Detect which cell encompasses the target text, then output its [x, y] center coordinate. 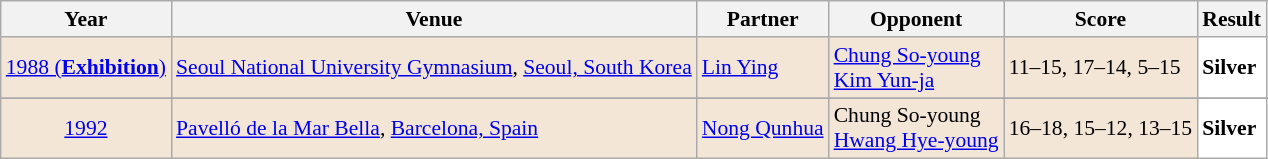
Pavelló de la Mar Bella, Barcelona, Spain [434, 128]
11–15, 17–14, 5–15 [1101, 68]
16–18, 15–12, 13–15 [1101, 128]
Seoul National University Gymnasium, Seoul, South Korea [434, 68]
Nong Qunhua [763, 128]
Chung So-young Hwang Hye-young [916, 128]
Partner [763, 19]
1988 (Exhibition) [86, 68]
1992 [86, 128]
Lin Ying [763, 68]
Chung So-young Kim Yun-ja [916, 68]
Year [86, 19]
Opponent [916, 19]
Score [1101, 19]
Venue [434, 19]
Result [1232, 19]
